Search for the cell housing the specified text and yield its [X, Y] center coordinate. 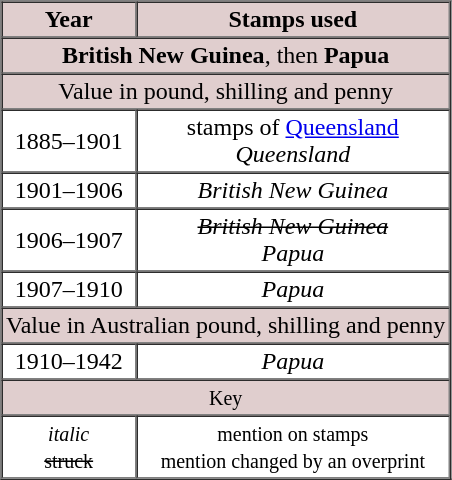
mention on stampsmention changed by an overprint [293, 448]
1901–1906 [69, 190]
italicstruck [69, 448]
1907–1910 [69, 290]
1906–1907 [69, 240]
Value in pound, shilling and penny [226, 92]
1885–1901 [69, 142]
Year [69, 20]
1910–1942 [69, 362]
Value in Australian pound, shilling and penny [226, 326]
British New GuineaPapua [293, 240]
stamps of QueenslandQueensland [293, 142]
Key [226, 398]
British New Guinea [293, 190]
Stamps used [293, 20]
British New Guinea, then Papua [226, 56]
